For the text-containing cell, return its midpoint in [X, Y] coordinate format. 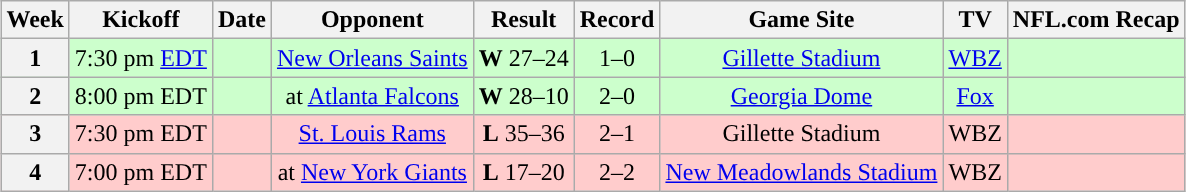
3 [35, 134]
Week [35, 20]
7:00 pm EDT [140, 172]
Date [242, 20]
Georgia Dome [802, 96]
L 35–36 [524, 134]
New Meadowlands Stadium [802, 172]
New Orleans Saints [372, 58]
Opponent [372, 20]
Record [617, 20]
1 [35, 58]
Game Site [802, 20]
NFL.com Recap [1096, 20]
2–2 [617, 172]
2–1 [617, 134]
2 [35, 96]
W 28–10 [524, 96]
4 [35, 172]
St. Louis Rams [372, 134]
1–0 [617, 58]
TV [975, 20]
L 17–20 [524, 172]
at New York Giants [372, 172]
Result [524, 20]
2–0 [617, 96]
Fox [975, 96]
W 27–24 [524, 58]
Kickoff [140, 20]
at Atlanta Falcons [372, 96]
8:00 pm EDT [140, 96]
